Output the [x, y] coordinate of the center of the cell containing the given text.  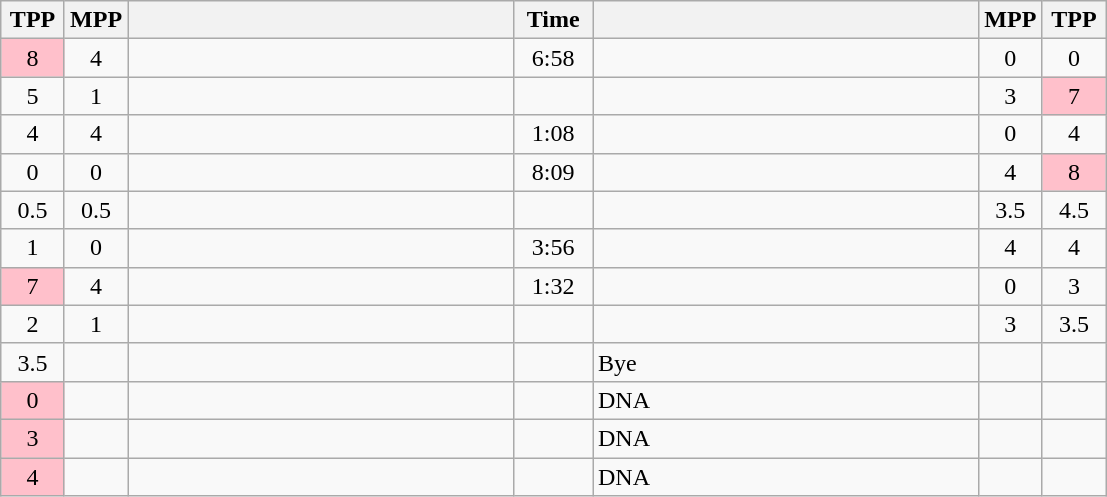
3:56 [554, 248]
1:08 [554, 134]
Bye [785, 362]
6:58 [554, 58]
4.5 [1074, 210]
5 [33, 96]
2 [33, 324]
1:32 [554, 286]
8:09 [554, 172]
Time [554, 20]
